Provide the [x, y] coordinate of the cell's center where the given text is located.  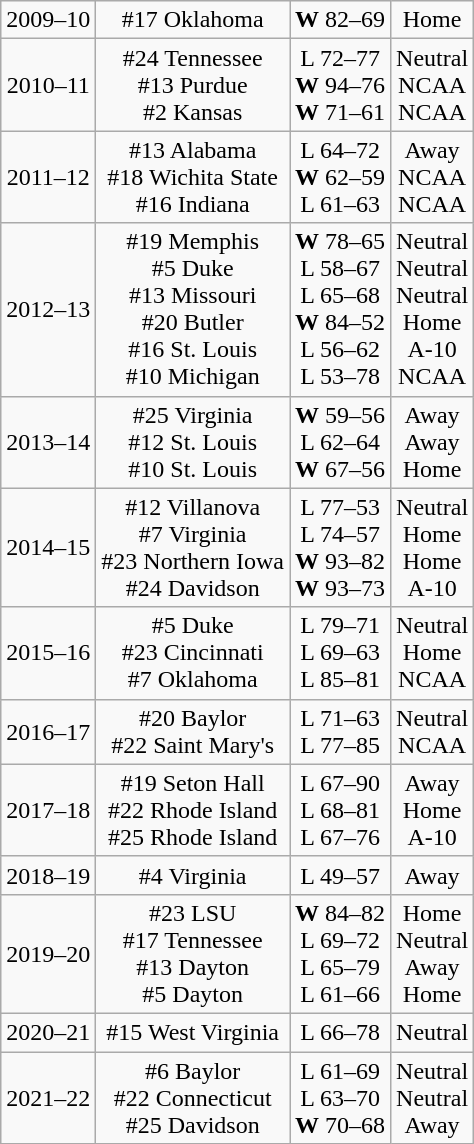
HomeNeutralAwayHome [432, 954]
#6 Baylor#22 Connecticut#25 Davidson [193, 1098]
#20 Baylor#22 Saint Mary's [193, 732]
L 71–63L 77–85 [340, 732]
#17 Oklahoma [193, 20]
NeutralHomeHomeA-10 [432, 548]
NeutralHomeNCAA [432, 653]
2021–22 [48, 1098]
AwayAwayHome [432, 442]
#5 Duke#23 Cincinnati#7 Oklahoma [193, 653]
2011–12 [48, 177]
W 59–56L 62–64W 67–56 [340, 442]
2014–15 [48, 548]
AwayNCAANCAA [432, 177]
2019–20 [48, 954]
#13 Alabama#18 Wichita State#16 Indiana [193, 177]
L 64–72W 62–59L 61–63 [340, 177]
#19 Seton Hall#22 Rhode Island#25 Rhode Island [193, 810]
L 49–57 [340, 875]
W 78–65L 58–67L 65–68W 84–52L 56–62L 53–78 [340, 310]
#15 West Virginia [193, 1032]
NeutralNeutralNeutralHomeA-10NCAA [432, 310]
L 67–90L 68–81L 67–76 [340, 810]
Home [432, 20]
L 79–71L 69–63L 85–81 [340, 653]
2020–21 [48, 1032]
W 84–82L 69–72L 65–79L 61–66 [340, 954]
NeutralNCAA [432, 732]
W 82–69 [340, 20]
#23 LSU#17 Tennessee#13 Dayton#5 Dayton [193, 954]
#19 Memphis#5 Duke#13 Missouri#20 Butler#16 St. Louis#10 Michigan [193, 310]
2009–10 [48, 20]
L 66–78 [340, 1032]
NeutralNeutralAway [432, 1098]
Away [432, 875]
2010–11 [48, 85]
2018–19 [48, 875]
L 72–77W 94–76W 71–61 [340, 85]
AwayHomeA-10 [432, 810]
#12 Villanova#7 Virginia#23 Northern Iowa#24 Davidson [193, 548]
NeutralNCAANCAA [432, 85]
Neutral [432, 1032]
2016–17 [48, 732]
2015–16 [48, 653]
2013–14 [48, 442]
#4 Virginia [193, 875]
L 77–53L 74–57W 93–82 W 93–73 [340, 548]
#24 Tennessee#13 Purdue#2 Kansas [193, 85]
#25 Virginia#12 St. Louis#10 St. Louis [193, 442]
2017–18 [48, 810]
L 61–69L 63–70W 70–68 [340, 1098]
2012–13 [48, 310]
